Output the [x, y] coordinate of the center of the cell containing the given text.  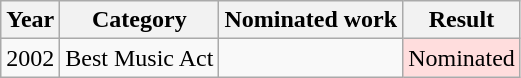
Category [140, 20]
Year [30, 20]
Nominated [462, 58]
Result [462, 20]
2002 [30, 58]
Best Music Act [140, 58]
Nominated work [311, 20]
